Detect which cell encompasses the target text, then output its [x, y] center coordinate. 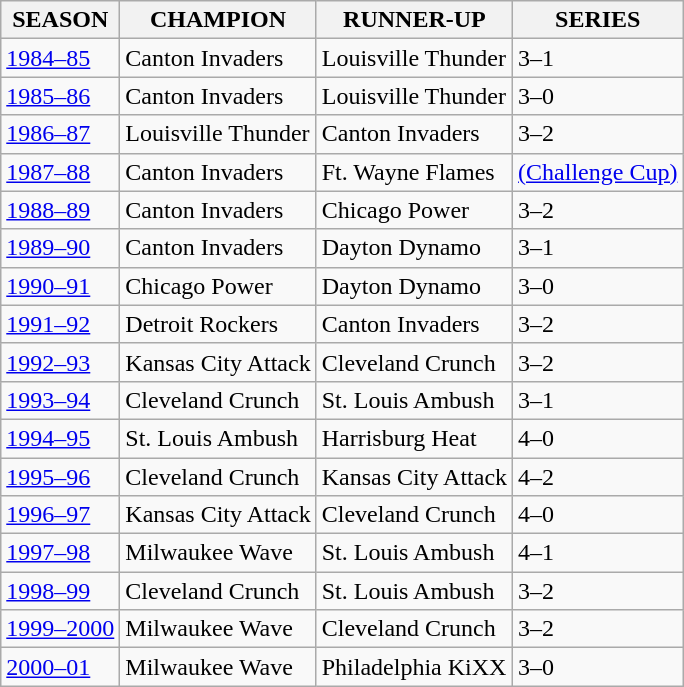
1988–89 [60, 210]
1996–97 [60, 515]
1984–85 [60, 58]
1991–92 [60, 324]
Philadelphia KiXX [414, 667]
SERIES [598, 20]
CHAMPION [218, 20]
4–2 [598, 477]
1987–88 [60, 172]
Harrisburg Heat [414, 438]
(Challenge Cup) [598, 172]
1994–95 [60, 438]
1993–94 [60, 400]
2000–01 [60, 667]
Detroit Rockers [218, 324]
1998–99 [60, 591]
4–1 [598, 553]
1986–87 [60, 134]
1985–86 [60, 96]
Ft. Wayne Flames [414, 172]
1995–96 [60, 477]
SEASON [60, 20]
1990–91 [60, 286]
RUNNER-UP [414, 20]
1992–93 [60, 362]
1989–90 [60, 248]
1999–2000 [60, 629]
1997–98 [60, 553]
